Return (x, y) of the center of cell containing provided text 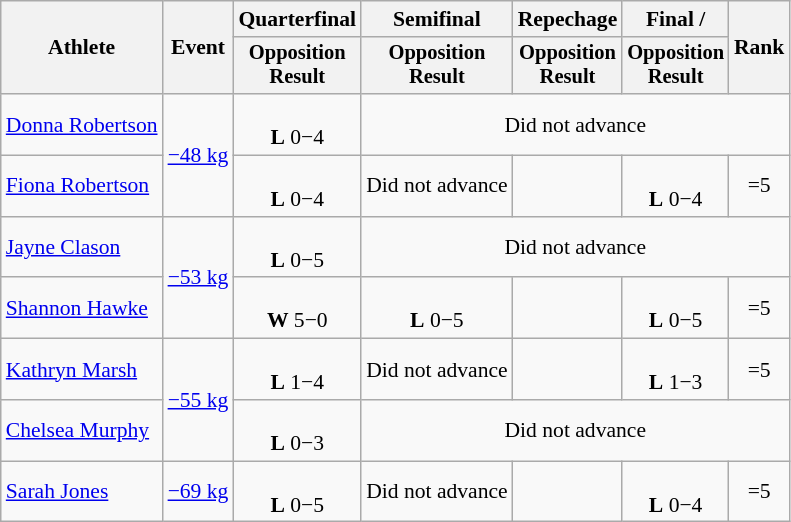
Sarah Jones (82, 492)
Fiona Robertson (82, 186)
Rank (760, 48)
Final / (676, 19)
L 1−3 (676, 370)
−53 kg (198, 278)
W 5−0 (297, 308)
Donna Robertson (82, 124)
Shannon Hawke (82, 308)
Repechage (568, 19)
Chelsea Murphy (82, 430)
L 0−3 (297, 430)
Jayne Clason (82, 248)
Kathryn Marsh (82, 370)
Event (198, 48)
−48 kg (198, 155)
L 1−4 (297, 370)
−55 kg (198, 400)
Semifinal (437, 19)
−69 kg (198, 492)
Quarterfinal (297, 19)
Athlete (82, 48)
